Provide the (X, Y) coordinate of the cell's center where the given text is located.  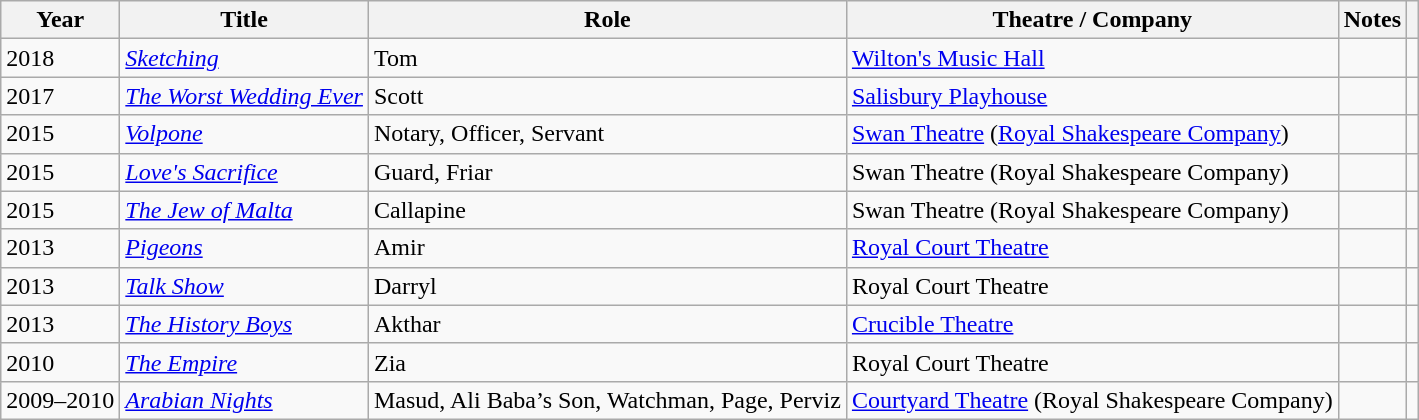
The History Boys (244, 324)
The Empire (244, 362)
Wilton's Music Hall (1092, 58)
Salisbury Playhouse (1092, 96)
Crucible Theatre (1092, 324)
Volpone (244, 134)
Akthar (607, 324)
Notary, Officer, Servant (607, 134)
Guard, Friar (607, 172)
Theatre / Company (1092, 20)
The Worst Wedding Ever (244, 96)
Talk Show (244, 286)
Scott (607, 96)
Role (607, 20)
2017 (60, 96)
Love's Sacrifice (244, 172)
2009–2010 (60, 400)
Darryl (607, 286)
Title (244, 20)
Courtyard Theatre (Royal Shakespeare Company) (1092, 400)
Year (60, 20)
Pigeons (244, 248)
Arabian Nights (244, 400)
2018 (60, 58)
Tom (607, 58)
Sketching (244, 58)
Notes (1372, 20)
Callapine (607, 210)
The Jew of Malta (244, 210)
2010 (60, 362)
Masud, Ali Baba’s Son, Watchman, Page, Perviz (607, 400)
Amir (607, 248)
Zia (607, 362)
